Locate the cell with the specified text and output its [X, Y] center coordinate. 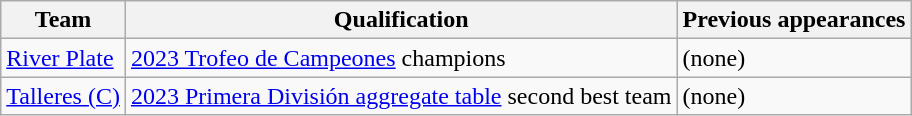
2023 Trofeo de Campeones champions [401, 58]
Team [64, 20]
2023 Primera División aggregate table second best team [401, 96]
Previous appearances [794, 20]
Talleres (C) [64, 96]
River Plate [64, 58]
Qualification [401, 20]
